Detect which cell encompasses the target text, then output its (x, y) center coordinate. 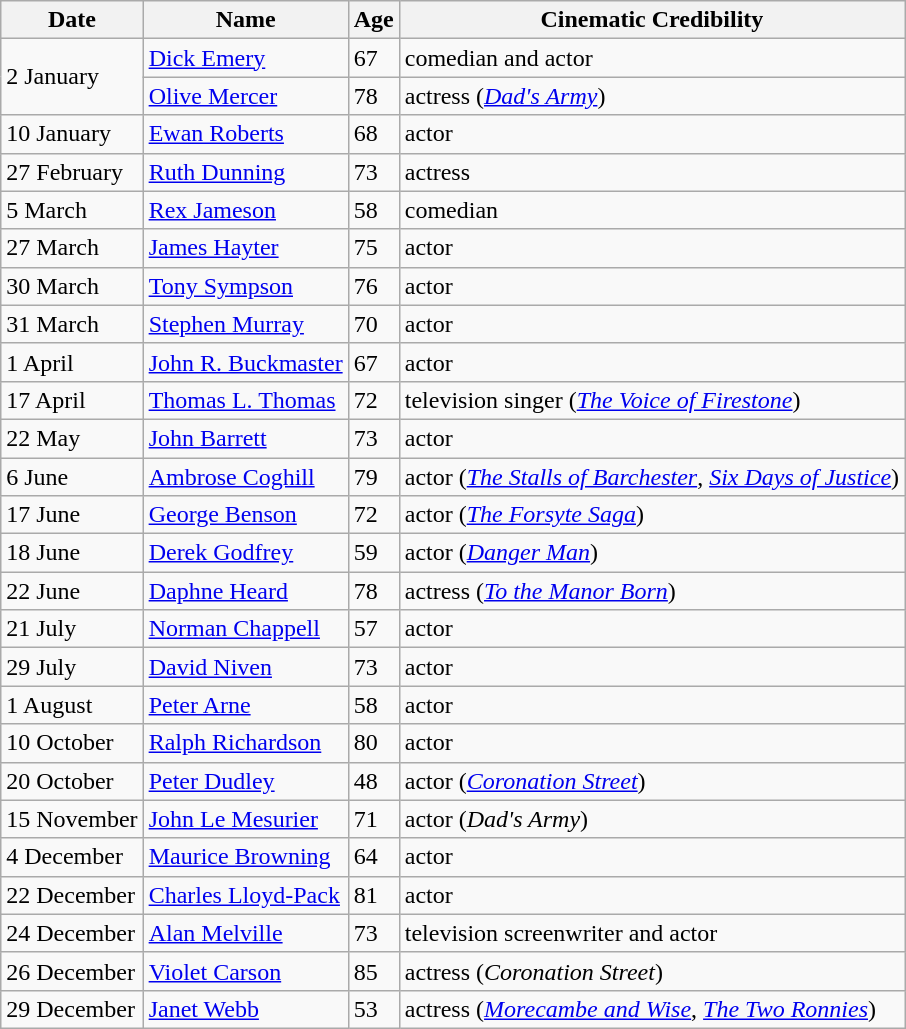
actor (The Forsyte Saga) (652, 515)
10 October (72, 743)
70 (374, 324)
John Le Mesurier (246, 819)
Ralph Richardson (246, 743)
television screenwriter and actor (652, 933)
Peter Dudley (246, 781)
4 December (72, 857)
2 January (72, 77)
71 (374, 819)
Name (246, 20)
68 (374, 134)
15 November (72, 819)
31 March (72, 324)
22 May (72, 438)
6 June (72, 477)
Cinematic Credibility (652, 20)
Ruth Dunning (246, 172)
22 June (72, 591)
Violet Carson (246, 971)
80 (374, 743)
22 December (72, 895)
10 January (72, 134)
actress (Coronation Street) (652, 971)
David Niven (246, 667)
57 (374, 629)
actress (Dad's Army) (652, 96)
48 (374, 781)
television singer (The Voice of Firestone) (652, 400)
1 August (72, 705)
81 (374, 895)
21 July (72, 629)
John Barrett (246, 438)
Charles Lloyd-Pack (246, 895)
Stephen Murray (246, 324)
Maurice Browning (246, 857)
Peter Arne (246, 705)
26 December (72, 971)
17 June (72, 515)
24 December (72, 933)
actress (Morecambe and Wise, The Two Ronnies) (652, 1009)
Ewan Roberts (246, 134)
30 March (72, 286)
5 March (72, 210)
29 July (72, 667)
Janet Webb (246, 1009)
actor (Dad's Army) (652, 819)
actor (Danger Man) (652, 553)
79 (374, 477)
Dick Emery (246, 58)
actor (The Stalls of Barchester, Six Days of Justice) (652, 477)
Tony Sympson (246, 286)
85 (374, 971)
Derek Godfrey (246, 553)
John R. Buckmaster (246, 362)
17 April (72, 400)
53 (374, 1009)
76 (374, 286)
Norman Chappell (246, 629)
actress (652, 172)
Olive Mercer (246, 96)
20 October (72, 781)
18 June (72, 553)
comedian (652, 210)
27 February (72, 172)
29 December (72, 1009)
59 (374, 553)
comedian and actor (652, 58)
Date (72, 20)
Rex Jameson (246, 210)
actor (Coronation Street) (652, 781)
Ambrose Coghill (246, 477)
Daphne Heard (246, 591)
James Hayter (246, 248)
64 (374, 857)
75 (374, 248)
1 April (72, 362)
27 March (72, 248)
actress (To the Manor Born) (652, 591)
Thomas L. Thomas (246, 400)
George Benson (246, 515)
Alan Melville (246, 933)
Age (374, 20)
